Detect which cell encompasses the target text, then output its (X, Y) center coordinate. 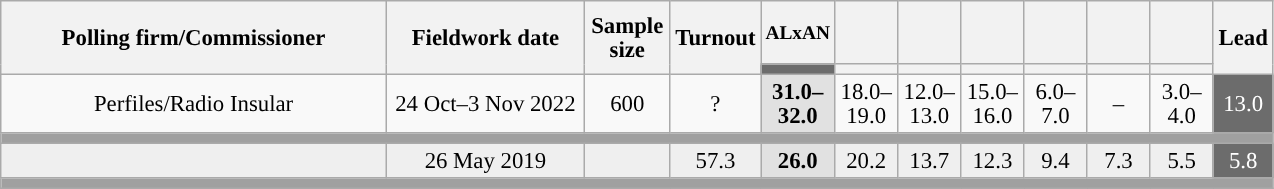
26 May 2019 (485, 162)
15.0–16.0 (992, 104)
5.5 (1182, 162)
31.0–32.0 (798, 104)
26.0 (798, 162)
Perfiles/Radio Insular (194, 104)
9.4 (1056, 162)
13.7 (930, 162)
3.0–4.0 (1182, 104)
20.2 (866, 162)
24 Oct–3 Nov 2022 (485, 104)
600 (627, 104)
– (1118, 104)
12.0–13.0 (930, 104)
Polling firm/Commissioner (194, 38)
Fieldwork date (485, 38)
ALxAN (798, 32)
Turnout (716, 38)
6.0–7.0 (1056, 104)
18.0–19.0 (866, 104)
7.3 (1118, 162)
12.3 (992, 162)
13.0 (1243, 104)
? (716, 104)
Lead (1243, 38)
57.3 (716, 162)
5.8 (1243, 162)
Sample size (627, 38)
